Find where the given text appears and provide that cell's center as [X, Y] coordinate. 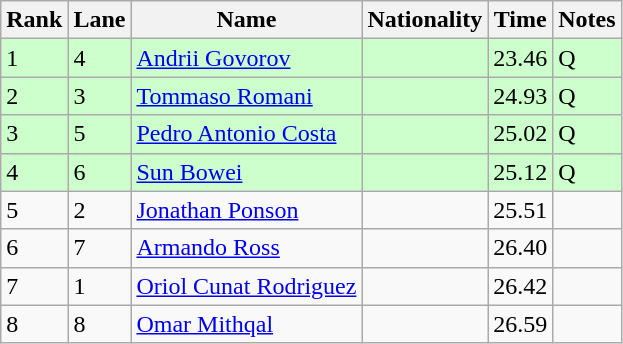
Sun Bowei [246, 172]
Notes [587, 20]
Oriol Cunat Rodriguez [246, 286]
Armando Ross [246, 248]
26.59 [520, 324]
Rank [34, 20]
26.40 [520, 248]
Name [246, 20]
23.46 [520, 58]
25.12 [520, 172]
25.02 [520, 134]
Lane [100, 20]
24.93 [520, 96]
Andrii Govorov [246, 58]
25.51 [520, 210]
Pedro Antonio Costa [246, 134]
Nationality [425, 20]
Jonathan Ponson [246, 210]
Tommaso Romani [246, 96]
Omar Mithqal [246, 324]
26.42 [520, 286]
Time [520, 20]
